Return (x, y) of the center of cell containing provided text 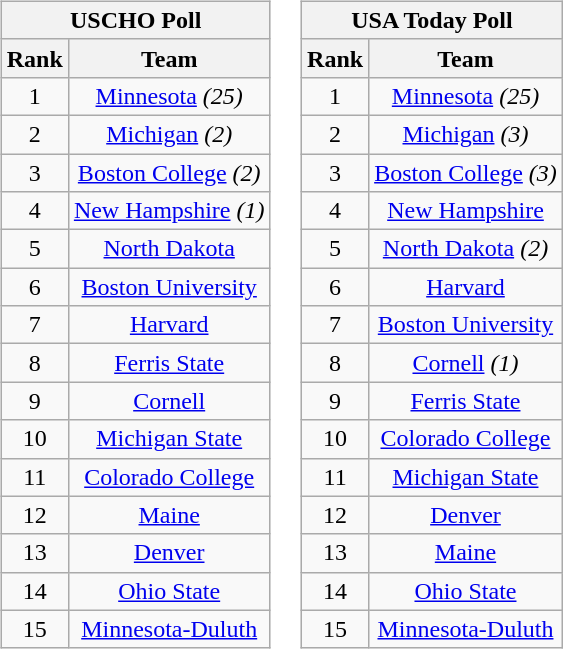
Boston College (2) (169, 173)
Cornell (1) (466, 363)
Michigan (3) (466, 134)
New Hampshire (1) (169, 211)
North Dakota (169, 249)
USCHO Poll (136, 20)
Michigan (2) (169, 134)
Boston College (3) (466, 173)
USA Today Poll (432, 20)
Cornell (169, 401)
North Dakota (2) (466, 249)
New Hampshire (466, 211)
